Locate the cell with the specified text and output its (x, y) center coordinate. 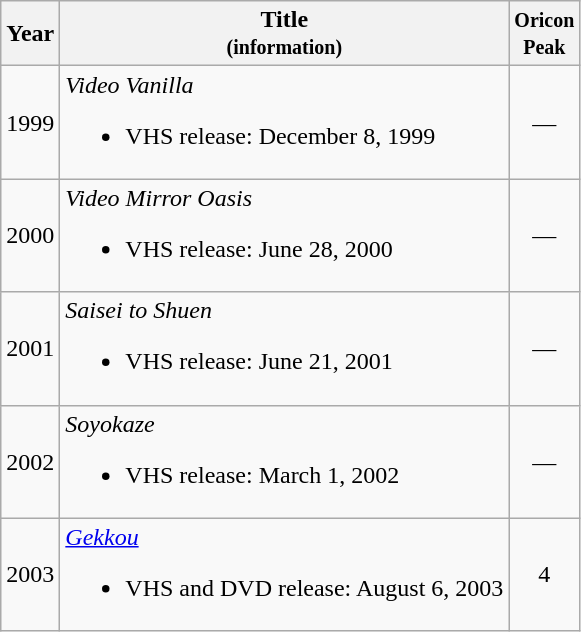
4 (544, 574)
SoyokazeVHS release: March 1, 2002 (284, 462)
OriconPeak (544, 34)
Title(information) (284, 34)
Saisei to ShuenVHS release: June 21, 2001 (284, 348)
Video Mirror OasisVHS release: June 28, 2000 (284, 236)
2000 (30, 236)
2001 (30, 348)
GekkouVHS and DVD release: August 6, 2003 (284, 574)
1999 (30, 122)
2002 (30, 462)
Video VanillaVHS release: December 8, 1999 (284, 122)
2003 (30, 574)
Year (30, 34)
